Return the (x, y) coordinate for the center point of the cell that contains the specified text.  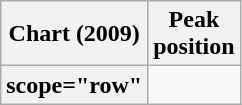
Peakposition (194, 34)
scope="row" (74, 85)
Chart (2009) (74, 34)
